Scan for the cell matching the given text and deliver its [X, Y] coordinate at center. 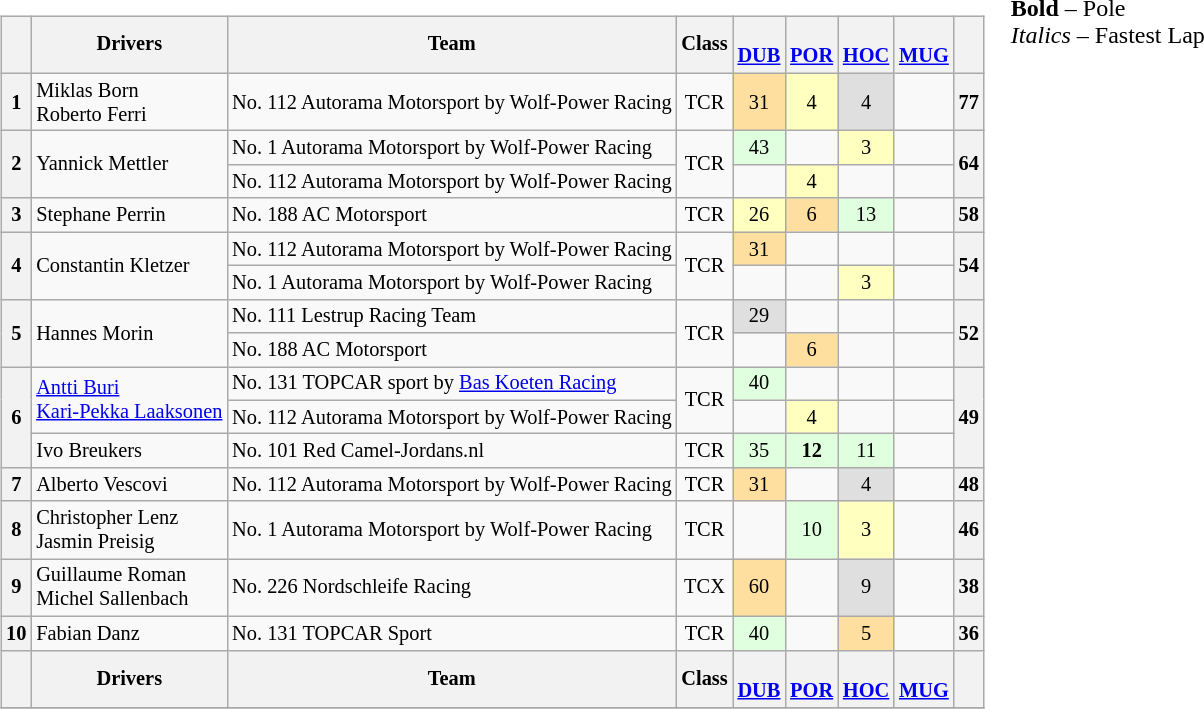
No. 101 Red Camel-Jordans.nl [452, 451]
77 [969, 102]
Yannick Mettler [129, 164]
Constantin Kletzer [129, 266]
13 [866, 215]
52 [969, 332]
No. 131 TOPCAR Sport [452, 633]
8 [16, 530]
11 [866, 451]
Alberto Vescovi [129, 485]
49 [969, 418]
No. 131 TOPCAR sport by Bas Koeten Racing [452, 384]
43 [760, 148]
Stephane Perrin [129, 215]
58 [969, 215]
TCX [704, 588]
Hannes Morin [129, 332]
46 [969, 530]
26 [760, 215]
No. 226 Nordschleife Racing [452, 588]
Antti Buri Kari-Pekka Laaksonen [129, 400]
Miklas Born Roberto Ferri [129, 102]
60 [760, 588]
48 [969, 485]
Guillaume Roman Michel Sallenbach [129, 588]
35 [760, 451]
Fabian Danz [129, 633]
Ivo Breukers [129, 451]
36 [969, 633]
1 [16, 102]
38 [969, 588]
54 [969, 266]
Christopher Lenz Jasmin Preisig [129, 530]
No. 111 Lestrup Racing Team [452, 316]
7 [16, 485]
64 [969, 164]
29 [760, 316]
2 [16, 164]
12 [812, 451]
